Identify which cell holds the provided text, then report its [x, y] central coordinate. 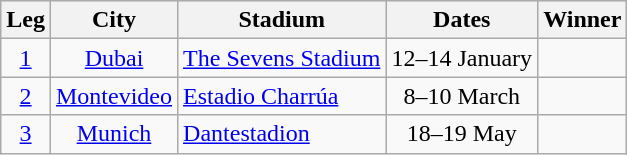
Dantestadion [282, 134]
1 [26, 58]
Leg [26, 20]
Munich [114, 134]
2 [26, 96]
18–19 May [462, 134]
Winner [582, 20]
Stadium [282, 20]
8–10 March [462, 96]
3 [26, 134]
Dates [462, 20]
Montevideo [114, 96]
12–14 January [462, 58]
The Sevens Stadium [282, 58]
Estadio Charrúa [282, 96]
Dubai [114, 58]
City [114, 20]
